Detect which cell encompasses the target text, then output its [x, y] center coordinate. 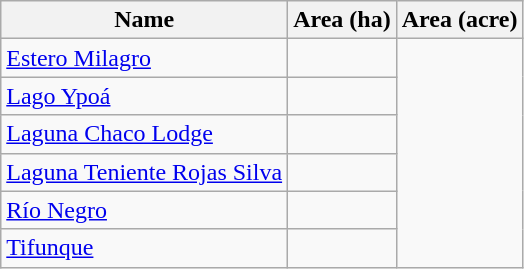
Río Negro [144, 210]
Lago Ypoá [144, 96]
Name [144, 20]
Area (ha) [342, 20]
Estero Milagro [144, 58]
Tifunque [144, 248]
Laguna Chaco Lodge [144, 134]
Laguna Teniente Rojas Silva [144, 172]
Area (acre) [460, 20]
